Return (x, y) of the center of cell containing provided text 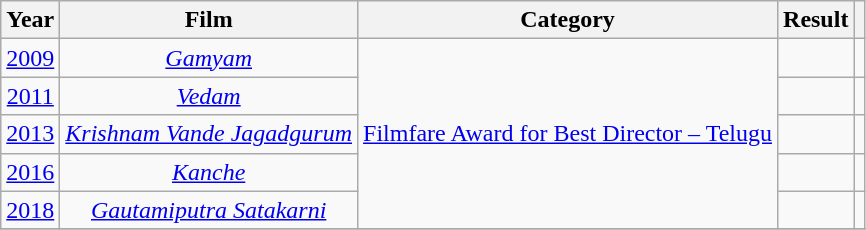
Result (816, 20)
2013 (30, 134)
2009 (30, 58)
Film (209, 20)
Krishnam Vande Jagadgurum (209, 134)
Vedam (209, 96)
Kanche (209, 172)
2016 (30, 172)
2011 (30, 96)
2018 (30, 210)
Filmfare Award for Best Director – Telugu (568, 134)
Category (568, 20)
Gamyam (209, 58)
Gautamiputra Satakarni (209, 210)
Year (30, 20)
